Return [x, y] of the center of cell containing provided text 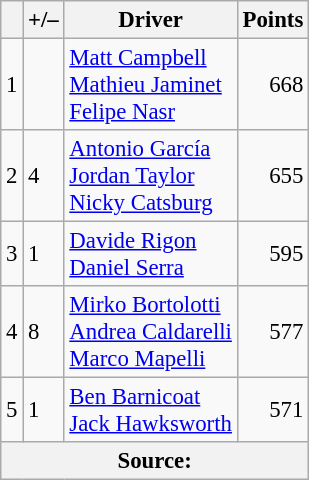
Davide Rigon Daniel Serra [150, 254]
595 [272, 254]
668 [272, 85]
577 [272, 332]
+/– [44, 20]
Driver [150, 20]
2 [12, 176]
655 [272, 176]
Antonio García Jordan Taylor Nicky Catsburg [150, 176]
Mirko Bortolotti Andrea Caldarelli Marco Mapelli [150, 332]
Points [272, 20]
5 [12, 410]
Ben Barnicoat Jack Hawksworth [150, 410]
8 [44, 332]
Matt Campbell Mathieu Jaminet Felipe Nasr [150, 85]
Source: [155, 461]
571 [272, 410]
3 [12, 254]
